Locate the cell with the specified text and output its [x, y] center coordinate. 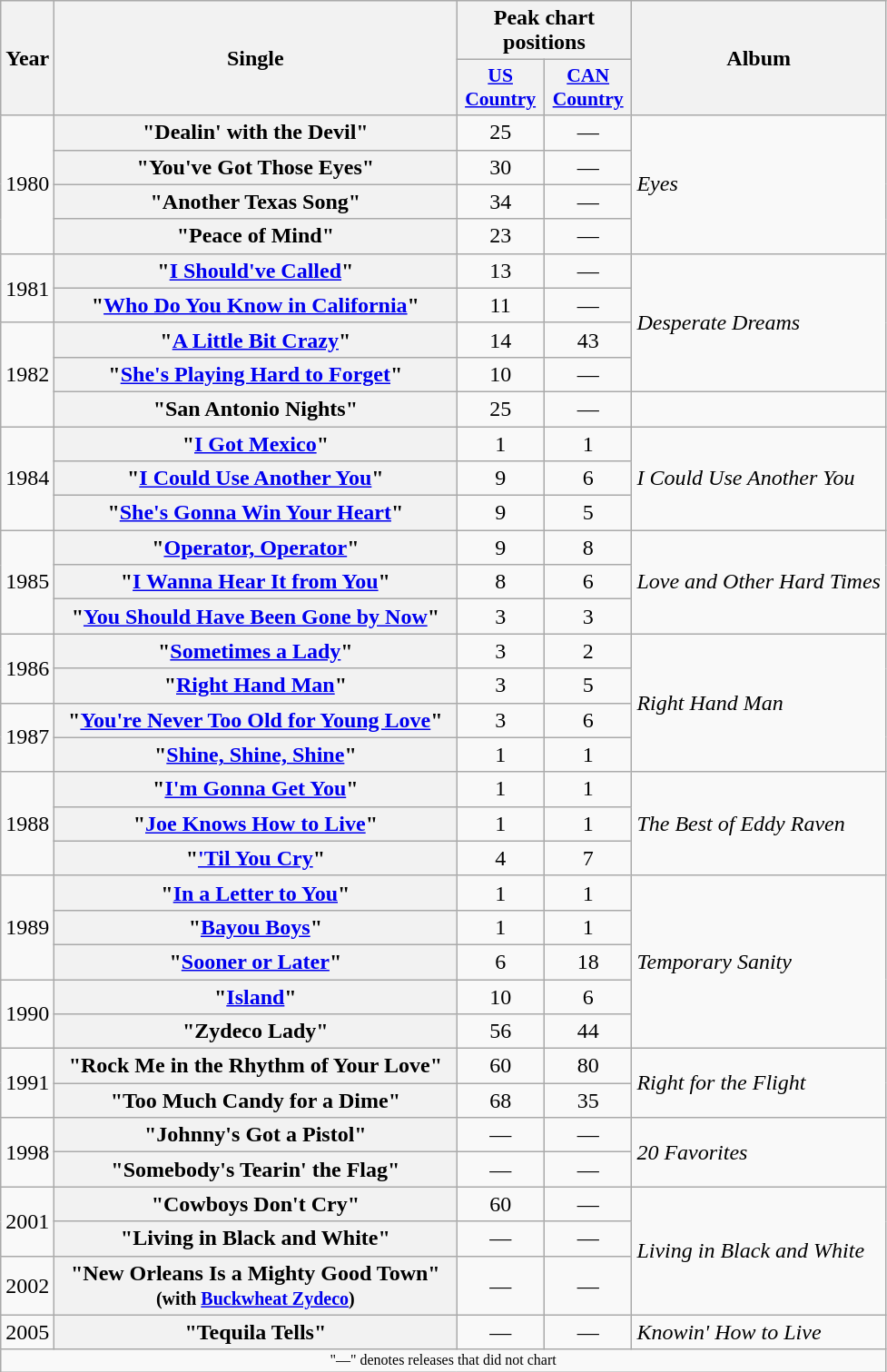
Eyes [759, 184]
"Sooner or Later" [256, 962]
11 [501, 305]
23 [501, 236]
30 [501, 167]
2002 [27, 1286]
56 [501, 1031]
Living in Black and White [759, 1251]
"She's Playing Hard to Forget" [256, 374]
Single [256, 58]
1985 [27, 582]
"A Little Bit Crazy" [256, 340]
"Too Much Candy for a Dime" [256, 1101]
44 [588, 1031]
43 [588, 340]
34 [501, 202]
"'Til You Cry" [256, 858]
"You're Never Too Old for Young Love" [256, 720]
"Rock Me in the Rhythm of Your Love" [256, 1066]
1981 [27, 288]
"—" denotes releases that did not chart [443, 1360]
Desperate Dreams [759, 322]
"In a Letter to You" [256, 893]
Temporary Sanity [759, 962]
"San Antonio Nights" [256, 409]
CAN Country [588, 87]
"Dealin' with the Devil" [256, 133]
"Zydeco Lady" [256, 1031]
"Who Do You Know in California" [256, 305]
The Best of Eddy Raven [759, 824]
"New Orleans Is a Mighty Good Town"(with Buckwheat Zydeco) [256, 1286]
18 [588, 962]
Right Hand Man [759, 703]
"Right Hand Man" [256, 686]
1980 [27, 184]
"I Wanna Hear It from You" [256, 582]
I Could Use Another You [759, 479]
1988 [27, 824]
Love and Other Hard Times [759, 582]
1990 [27, 1013]
1991 [27, 1083]
1998 [27, 1152]
1987 [27, 737]
13 [501, 271]
"Somebody's Tearin' the Flag" [256, 1170]
Year [27, 58]
"You've Got Those Eyes" [256, 167]
"Bayou Boys" [256, 927]
14 [501, 340]
2005 [27, 1332]
Right for the Flight [759, 1083]
1986 [27, 668]
20 Favorites [759, 1152]
"Cowboys Don't Cry" [256, 1204]
"I'm Gonna Get You" [256, 789]
"Peace of Mind" [256, 236]
"I Should've Called" [256, 271]
"Sometimes a Lady" [256, 651]
US Country [501, 87]
7 [588, 858]
"You Should Have Been Gone by Now" [256, 617]
68 [501, 1101]
"Shine, Shine, Shine" [256, 755]
"I Could Use Another You" [256, 479]
1982 [27, 374]
2 [588, 651]
Album [759, 58]
"Tequila Tells" [256, 1332]
"She's Gonna Win Your Heart" [256, 513]
1989 [27, 927]
"Joe Knows How to Live" [256, 824]
Peak chartpositions [545, 31]
1984 [27, 479]
4 [501, 858]
80 [588, 1066]
"Johnny's Got a Pistol" [256, 1135]
"Island" [256, 996]
Knowin' How to Live [759, 1332]
2001 [27, 1221]
"Living in Black and White" [256, 1239]
"Another Texas Song" [256, 202]
"I Got Mexico" [256, 444]
35 [588, 1101]
"Operator, Operator" [256, 548]
